For the text-containing cell, return its midpoint in [X, Y] coordinate format. 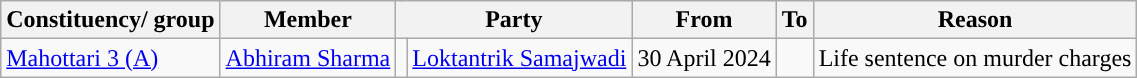
Life sentence on murder charges [975, 58]
From [704, 20]
Party [514, 20]
Reason [975, 20]
30 April 2024 [704, 58]
Abhiram Sharma [308, 58]
To [794, 20]
Member [308, 20]
Constituency/ group [110, 20]
Loktantrik Samajwadi [520, 58]
Mahottari 3 (A) [110, 58]
